Locate the cell with the specified text and output its (X, Y) center coordinate. 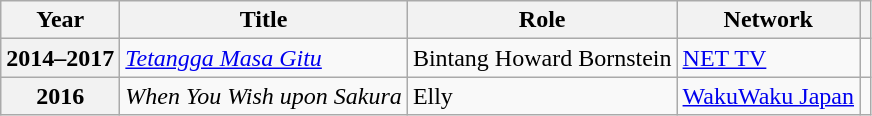
Bintang Howard Bornstein (542, 58)
Network (768, 20)
Tetangga Masa Gitu (264, 58)
Role (542, 20)
WakuWaku Japan (768, 96)
2016 (60, 96)
Year (60, 20)
NET TV (768, 58)
Title (264, 20)
Elly (542, 96)
2014–2017 (60, 58)
When You Wish upon Sakura (264, 96)
